Return the [X, Y] coordinate for the center point of the cell that contains the specified text.  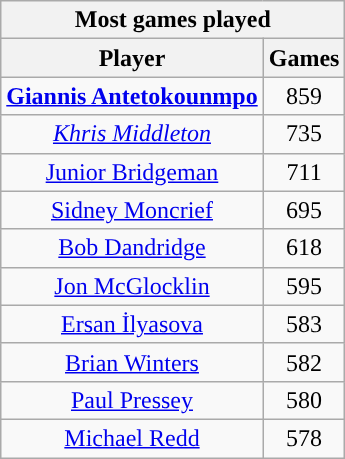
Michael Redd [132, 438]
735 [304, 134]
595 [304, 286]
Junior Bridgeman [132, 172]
Player [132, 58]
Giannis Antetokounmpo [132, 96]
580 [304, 400]
Ersan İlyasova [132, 324]
859 [304, 96]
695 [304, 210]
Bob Dandridge [132, 248]
583 [304, 324]
582 [304, 362]
Khris Middleton [132, 134]
Most games played [173, 20]
578 [304, 438]
Games [304, 58]
618 [304, 248]
Paul Pressey [132, 400]
Brian Winters [132, 362]
Sidney Moncrief [132, 210]
Jon McGlocklin [132, 286]
711 [304, 172]
